Find where the given text appears and provide that cell's center as [X, Y] coordinate. 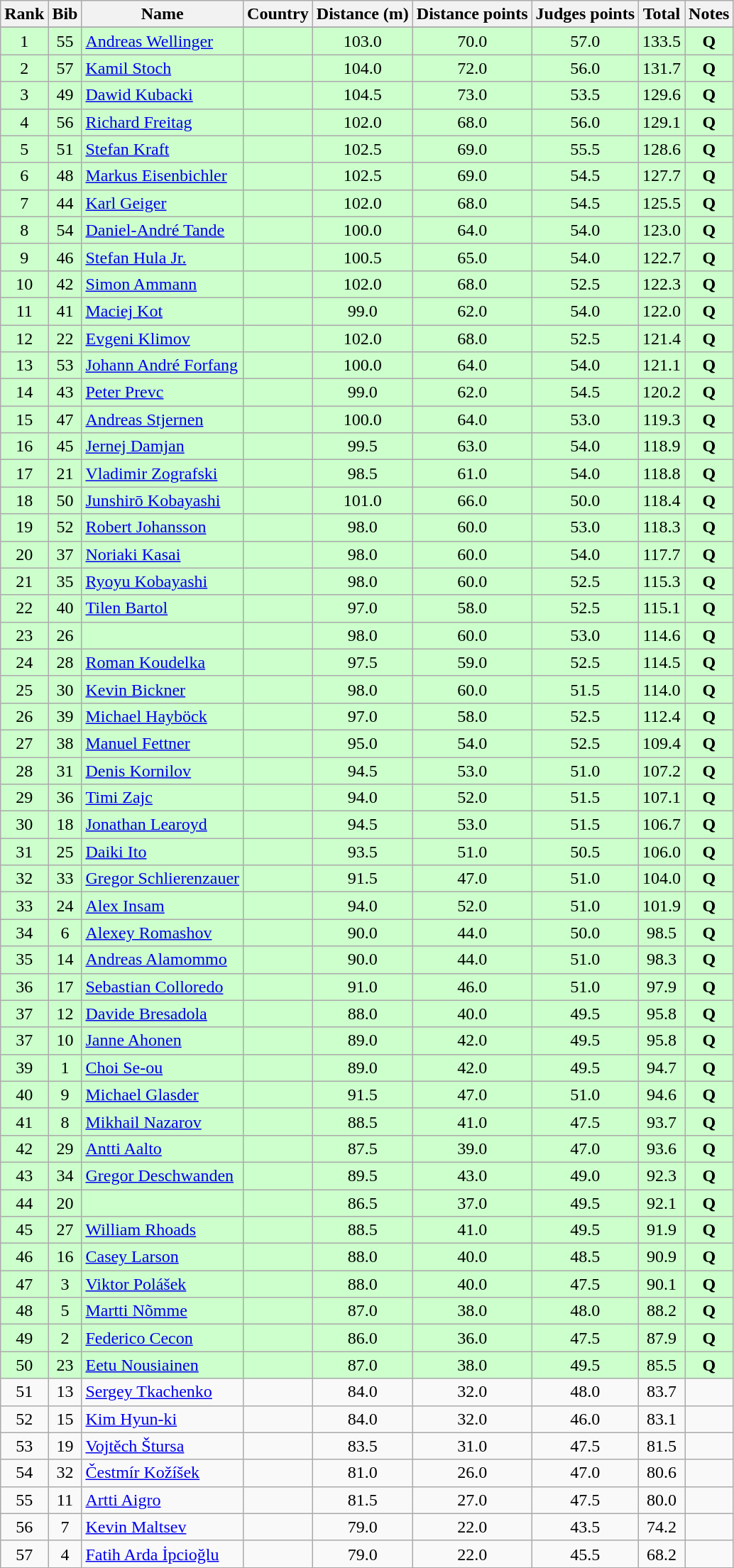
80.6 [662, 1473]
90.1 [662, 1284]
122.3 [662, 284]
43.0 [472, 1175]
90.9 [662, 1257]
Rank [24, 14]
Andreas Wellinger [163, 41]
122.0 [662, 311]
87.5 [362, 1148]
Davide Bresadola [163, 1014]
98.3 [662, 960]
129.1 [662, 122]
Stefan Kraft [163, 149]
114.6 [662, 635]
93.7 [662, 1122]
53.5 [585, 95]
74.2 [662, 1527]
Junshirō Kobayashi [163, 500]
120.2 [662, 393]
Vladimir Zografski [163, 473]
91.9 [662, 1230]
Alexey Romashov [163, 933]
50.5 [585, 852]
Jonathan Learoyd [163, 825]
106.0 [662, 852]
127.7 [662, 176]
61.0 [472, 473]
Stefan Hula Jr. [163, 257]
Eetu Nousiainen [163, 1365]
94.7 [662, 1068]
57.0 [585, 41]
Gregor Deschwanden [163, 1175]
72.0 [472, 68]
Čestmír Kožíšek [163, 1473]
45.5 [585, 1554]
Country [278, 14]
39.0 [472, 1148]
121.1 [662, 366]
119.3 [662, 420]
Jernej Damjan [163, 446]
Peter Prevc [163, 393]
70.0 [472, 41]
43.5 [585, 1527]
73.0 [472, 95]
115.3 [662, 581]
Mikhail Nazarov [163, 1122]
129.6 [662, 95]
128.6 [662, 149]
Denis Kornilov [163, 770]
Choi Se-ou [163, 1068]
Daniel-André Tande [163, 230]
Michael Glasder [163, 1095]
Alex Insam [163, 906]
97.5 [362, 662]
93.6 [662, 1148]
125.5 [662, 203]
123.0 [662, 230]
83.5 [362, 1446]
114.0 [662, 689]
117.7 [662, 554]
Distance points [472, 14]
Artti Aigro [163, 1500]
65.0 [472, 257]
Noriaki Kasai [163, 554]
Notes [709, 14]
37.0 [472, 1203]
Casey Larson [163, 1257]
86.0 [362, 1338]
Bib [65, 14]
Gregor Schlierenzauer [163, 879]
26.0 [472, 1473]
118.4 [662, 500]
89.5 [362, 1175]
59.0 [472, 662]
31.0 [472, 1446]
Federico Cecon [163, 1338]
86.5 [362, 1203]
38 [65, 743]
122.7 [662, 257]
Kamil Stoch [163, 68]
92.1 [662, 1203]
66.0 [472, 500]
William Rhoads [163, 1230]
27.0 [472, 1500]
88.2 [662, 1311]
92.3 [662, 1175]
Judges points [585, 14]
36.0 [472, 1338]
104.5 [362, 95]
81.0 [362, 1473]
55.5 [585, 149]
101.0 [362, 500]
107.2 [662, 770]
Michael Hayböck [163, 716]
Andreas Stjernen [163, 420]
Evgeni Klimov [163, 339]
49.0 [585, 1175]
115.1 [662, 608]
118.9 [662, 446]
63.0 [472, 446]
Andreas Alamommo [163, 960]
Dawid Kubacki [163, 95]
Karl Geiger [163, 203]
Kevin Bickner [163, 689]
Timi Zajc [163, 798]
83.7 [662, 1392]
101.9 [662, 906]
68.2 [662, 1554]
95.0 [362, 743]
133.5 [662, 41]
48.5 [585, 1257]
Vojtěch Štursa [163, 1446]
Fatih Arda İpcioğlu [163, 1554]
Antti Aalto [163, 1148]
118.3 [662, 527]
Maciej Kot [163, 311]
91.0 [362, 987]
99.5 [362, 446]
Sergey Tkachenko [163, 1392]
Robert Johansson [163, 527]
94.6 [662, 1095]
Name [163, 14]
80.0 [662, 1500]
109.4 [662, 743]
106.7 [662, 825]
107.1 [662, 798]
114.5 [662, 662]
Viktor Polášek [163, 1284]
131.7 [662, 68]
93.5 [362, 852]
Ryoyu Kobayashi [163, 581]
121.4 [662, 339]
Markus Eisenbichler [163, 176]
Roman Koudelka [163, 662]
112.4 [662, 716]
Johann André Forfang [163, 366]
Tilen Bartol [163, 608]
87.9 [662, 1338]
118.8 [662, 473]
97.9 [662, 987]
103.0 [362, 41]
Manuel Fettner [163, 743]
Kevin Maltsev [163, 1527]
85.5 [662, 1365]
Janne Ahonen [163, 1041]
Distance (m) [362, 14]
Daiki Ito [163, 852]
Sebastian Colloredo [163, 987]
Richard Freitag [163, 122]
100.5 [362, 257]
Total [662, 14]
Martti Nõmme [163, 1311]
Simon Ammann [163, 284]
Kim Hyun-ki [163, 1419]
83.1 [662, 1419]
